Capture the cell that displays the provided text and extract its [x, y] central coordinate. 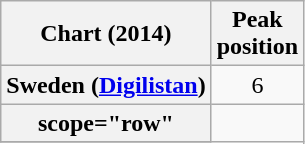
Chart (2014) [106, 34]
Sweden (Digilistan) [106, 85]
Peakposition [257, 34]
scope="row" [106, 123]
6 [257, 85]
